Provide the (x, y) coordinate of the cell's center where the given text is located.  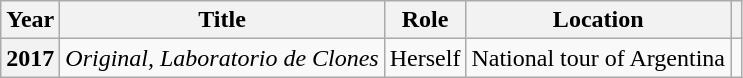
Role (425, 20)
Year (30, 20)
Title (222, 20)
2017 (30, 58)
Original, Laboratorio de Clones (222, 58)
National tour of Argentina (598, 58)
Herself (425, 58)
Location (598, 20)
